Return the (X, Y) coordinate for the center point of the cell that contains the specified text.  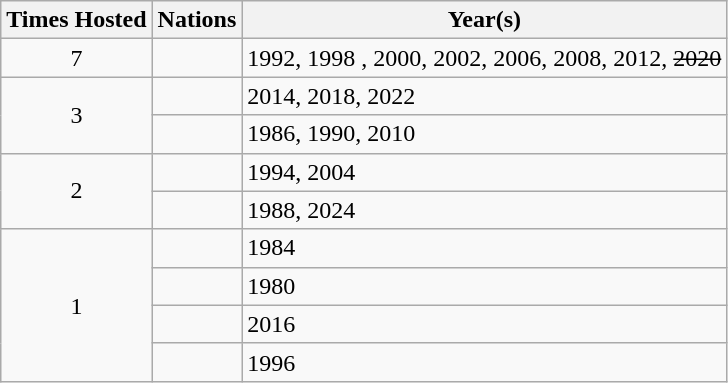
3 (76, 115)
1994, 2004 (484, 172)
2014, 2018, 2022 (484, 96)
1980 (484, 286)
7 (76, 58)
1986, 1990, 2010 (484, 134)
Year(s) (484, 20)
1 (76, 305)
1984 (484, 248)
Nations (197, 20)
Times Hosted (76, 20)
1996 (484, 362)
1988, 2024 (484, 210)
1992, 1998 , 2000, 2002, 2006, 2008, 2012, 2020 (484, 58)
2016 (484, 324)
2 (76, 191)
